Find where the given text appears and provide that cell's center as [X, Y] coordinate. 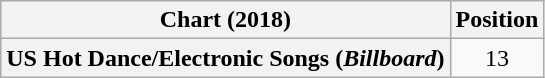
Position [497, 20]
Chart (2018) [226, 20]
13 [497, 58]
US Hot Dance/Electronic Songs (Billboard) [226, 58]
